Capture the cell that displays the provided text and extract its (x, y) central coordinate. 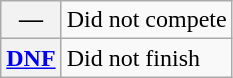
Did not compete (146, 20)
— (31, 20)
DNF (31, 58)
Did not finish (146, 58)
